Scan for the cell matching the given text and deliver its [x, y] coordinate at center. 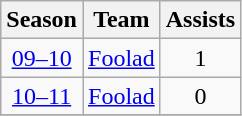
Assists [200, 20]
09–10 [42, 58]
Season [42, 20]
Team [121, 20]
10–11 [42, 96]
0 [200, 96]
1 [200, 58]
